Find where the given text appears and provide that cell's center as [X, Y] coordinate. 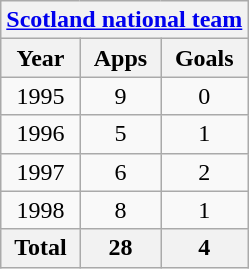
1998 [40, 210]
Year [40, 58]
2 [204, 172]
1997 [40, 172]
0 [204, 96]
Apps [120, 58]
28 [120, 248]
Scotland national team [124, 20]
1995 [40, 96]
1996 [40, 134]
6 [120, 172]
4 [204, 248]
Total [40, 248]
8 [120, 210]
Goals [204, 58]
5 [120, 134]
9 [120, 96]
